Capture the cell that displays the provided text and extract its [x, y] central coordinate. 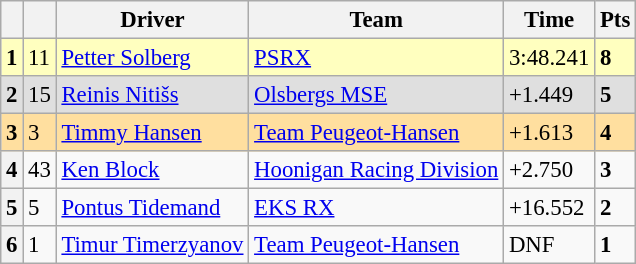
11 [40, 58]
Petter Solberg [152, 58]
Ken Block [152, 170]
Timur Timerzyanov [152, 245]
Pts [616, 20]
+1.449 [550, 95]
Hoonigan Racing Division [376, 170]
15 [40, 95]
+2.750 [550, 170]
Pontus Tidemand [152, 208]
Reinis Nitišs [152, 95]
Timmy Hansen [152, 133]
PSRX [376, 58]
43 [40, 170]
3:48.241 [550, 58]
Olsbergs MSE [376, 95]
+1.613 [550, 133]
EKS RX [376, 208]
Driver [152, 20]
DNF [550, 245]
Team [376, 20]
6 [12, 245]
+16.552 [550, 208]
8 [616, 58]
Time [550, 20]
